Return the [x, y] coordinate for the center point of the cell that contains the specified text.  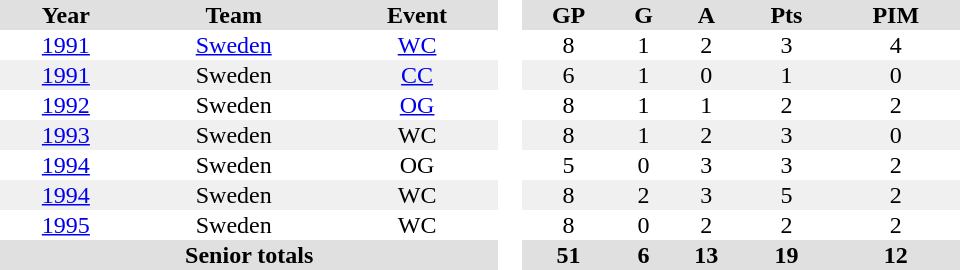
A [707, 15]
GP [569, 15]
PIM [896, 15]
4 [896, 45]
Event [418, 15]
G [644, 15]
13 [707, 255]
Year [66, 15]
1992 [66, 105]
1995 [66, 225]
12 [896, 255]
19 [786, 255]
CC [418, 75]
1993 [66, 135]
51 [569, 255]
Senior totals [249, 255]
Pts [786, 15]
Team [234, 15]
